Identify which cell holds the provided text, then report its (x, y) central coordinate. 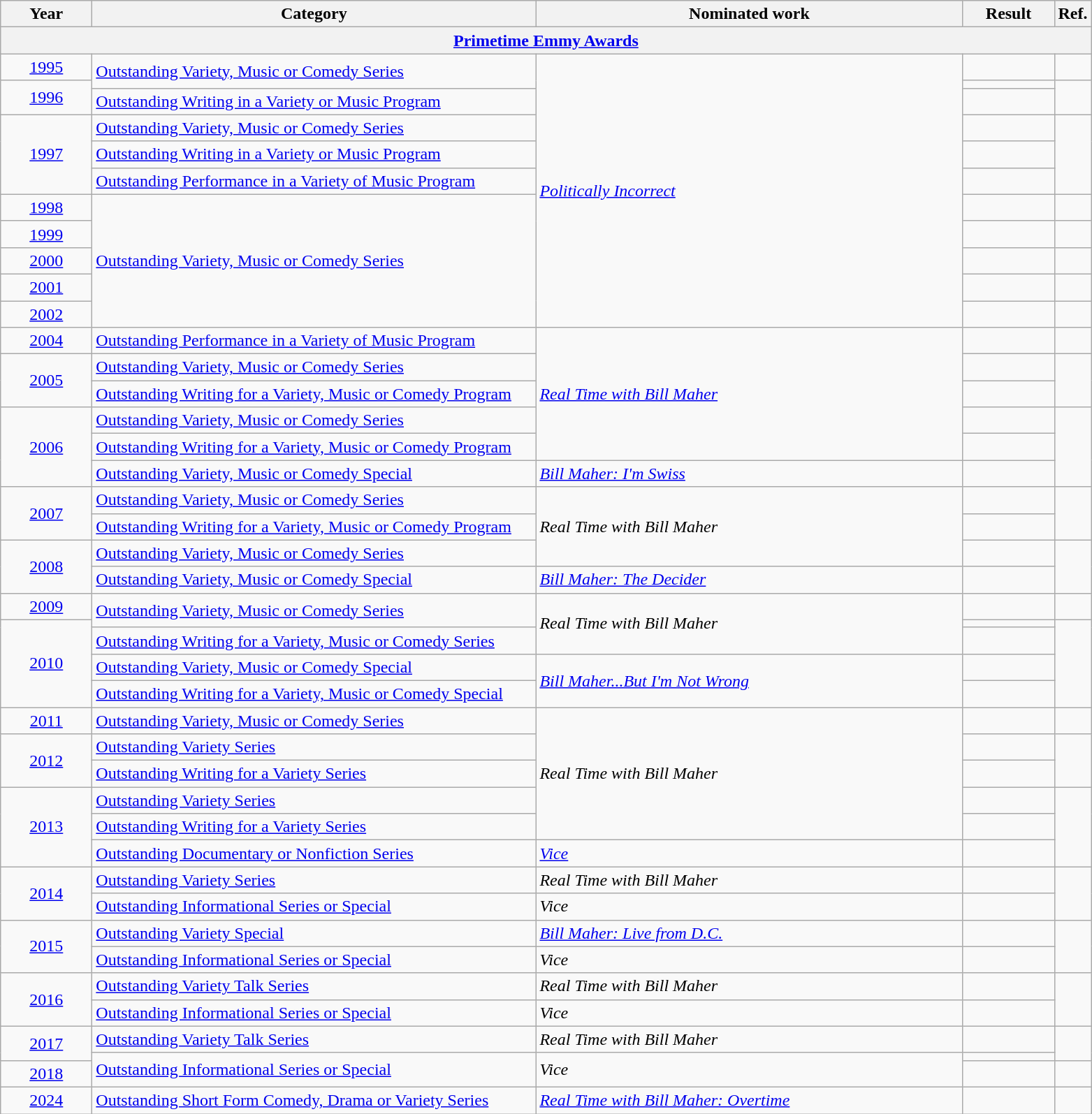
Bill Maher: I'm Swiss (749, 474)
2012 (46, 761)
2017 (46, 1043)
2015 (46, 946)
1999 (46, 234)
Result (1009, 14)
Category (314, 14)
2010 (46, 664)
2008 (46, 566)
Outstanding Variety Special (314, 933)
2002 (46, 314)
1998 (46, 207)
Outstanding Writing for a Variety, Music or Comedy Special (314, 694)
2024 (46, 1100)
2006 (46, 447)
Bill Maher: The Decider (749, 580)
2013 (46, 827)
1995 (46, 67)
2000 (46, 261)
Politically Incorrect (749, 191)
2007 (46, 513)
Ref. (1073, 14)
2009 (46, 606)
1997 (46, 154)
1996 (46, 98)
Outstanding Documentary or Nonfiction Series (314, 853)
2018 (46, 1073)
2016 (46, 999)
Bill Maher: Live from D.C. (749, 933)
2005 (46, 381)
2014 (46, 893)
Year (46, 14)
Outstanding Short Form Comedy, Drama or Variety Series (314, 1100)
Outstanding Writing for a Variety, Music or Comedy Series (314, 640)
Primetime Emmy Awards (546, 41)
Bill Maher...But I'm Not Wrong (749, 680)
2001 (46, 287)
Real Time with Bill Maher: Overtime (749, 1100)
Nominated work (749, 14)
2011 (46, 720)
2004 (46, 341)
